Return the (x, y) coordinate for the center point of the cell that contains the specified text.  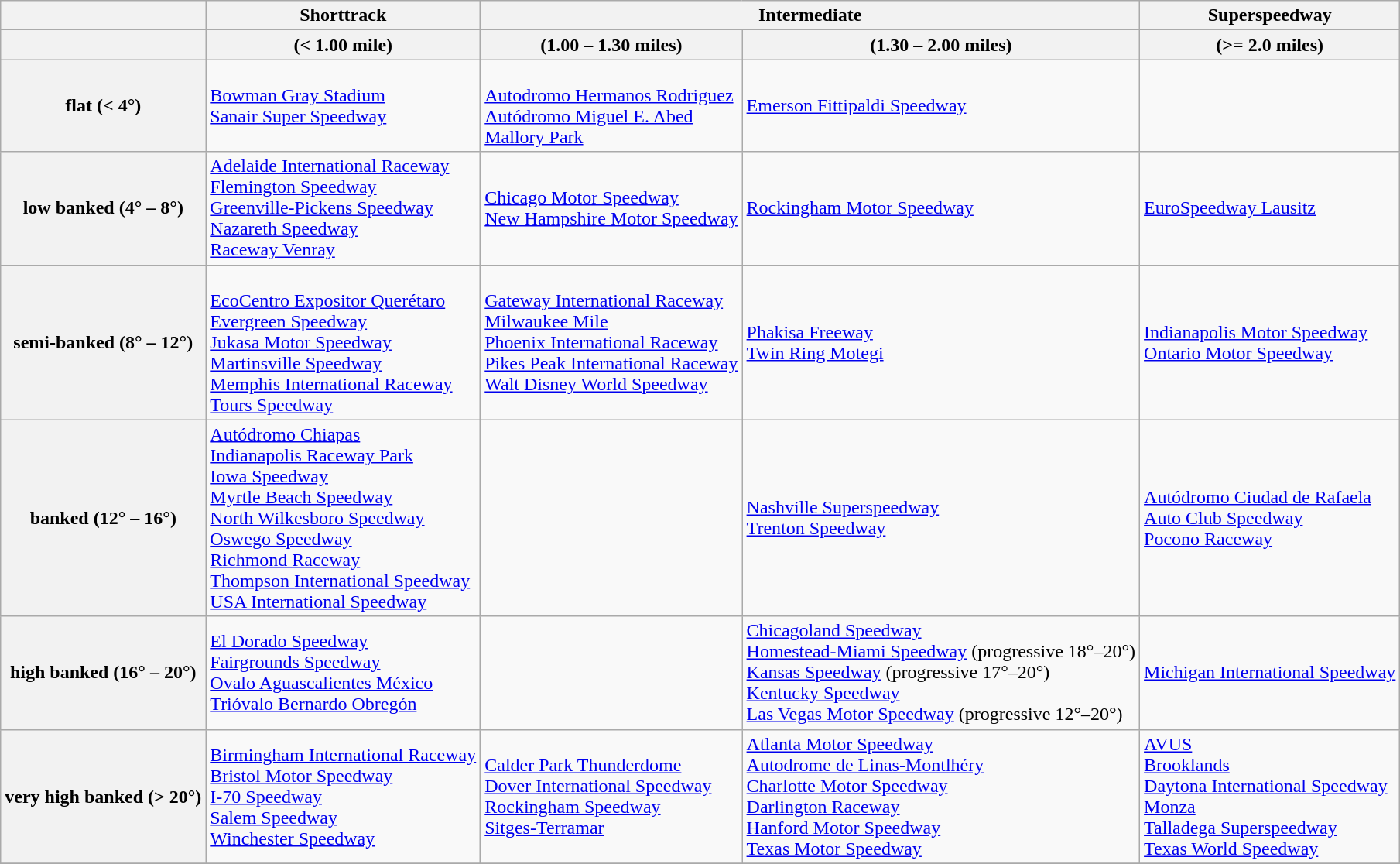
Shorttrack (344, 15)
flat (< 4°) (104, 105)
Adelaide International RacewayFlemington SpeedwayGreenville-Pickens SpeedwayNazareth SpeedwayRaceway Venray (344, 208)
low banked (4° – 8°) (104, 208)
Calder Park ThunderdomeDover International SpeedwayRockingham Speedway Sitges-Terramar (611, 796)
Phakisa FreewayTwin Ring Motegi (941, 342)
(1.00 – 1.30 miles) (611, 45)
semi-banked (8° – 12°) (104, 342)
Michigan International Speedway (1270, 673)
Gateway International RacewayMilwaukee MilePhoenix International RacewayPikes Peak International RacewayWalt Disney World Speedway (611, 342)
high banked (16° – 20°) (104, 673)
Atlanta Motor SpeedwayAutodrome de Linas-MontlhéryCharlotte Motor SpeedwayDarlington RacewayHanford Motor SpeedwayTexas Motor Speedway (941, 796)
Nashville SuperspeedwayTrenton Speedway (941, 518)
very high banked (> 20°) (104, 796)
Emerson Fittipaldi Speedway (941, 105)
Autódromo Ciudad de RafaelaAuto Club SpeedwayPocono Raceway (1270, 518)
EuroSpeedway Lausitz (1270, 208)
(>= 2.0 miles) (1270, 45)
Rockingham Motor Speedway (941, 208)
Birmingham International RacewayBristol Motor SpeedwayI-70 SpeedwaySalem SpeedwayWinchester Speedway (344, 796)
(1.30 – 2.00 miles) (941, 45)
El Dorado SpeedwayFairgrounds SpeedwayOvalo Aguascalientes MéxicoTrióvalo Bernardo Obregón (344, 673)
Autodromo Hermanos RodriguezAutódromo Miguel E. AbedMallory Park (611, 105)
(< 1.00 mile) (344, 45)
banked (12° – 16°) (104, 518)
Indianapolis Motor SpeedwayOntario Motor Speedway (1270, 342)
AVUSBrooklandsDaytona International SpeedwayMonzaTalladega SuperspeedwayTexas World Speedway (1270, 796)
Superspeedway (1270, 15)
Intermediate (810, 15)
Bowman Gray StadiumSanair Super Speedway (344, 105)
EcoCentro Expositor QuerétaroEvergreen SpeedwayJukasa Motor SpeedwayMartinsville SpeedwayMemphis International RacewayTours Speedway (344, 342)
Chicago Motor SpeedwayNew Hampshire Motor Speedway (611, 208)
